Locate the cell with the specified text and output its (X, Y) center coordinate. 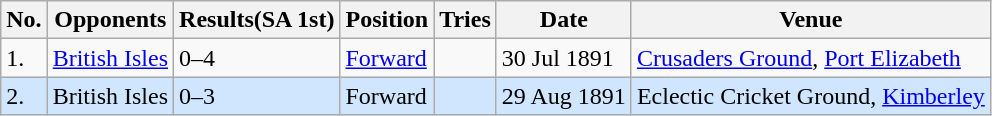
0–3 (257, 96)
29 Aug 1891 (564, 96)
Opponents (110, 20)
0–4 (257, 58)
Venue (810, 20)
Results(SA 1st) (257, 20)
1. (24, 58)
Eclectic Cricket Ground, Kimberley (810, 96)
No. (24, 20)
Tries (466, 20)
Position (387, 20)
2. (24, 96)
Date (564, 20)
30 Jul 1891 (564, 58)
Crusaders Ground, Port Elizabeth (810, 58)
